Locate the cell with the specified text and output its (x, y) center coordinate. 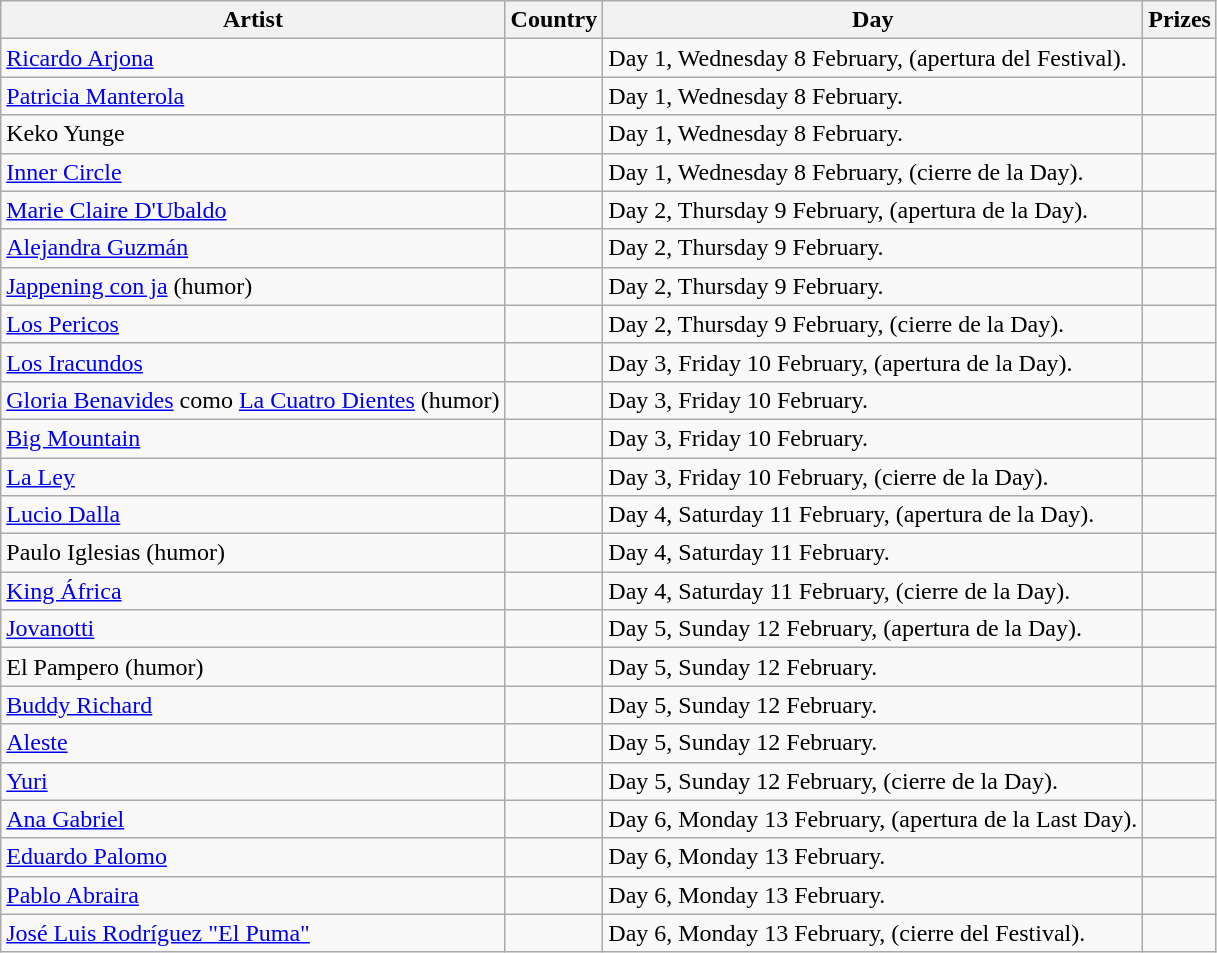
Los Pericos (253, 324)
Marie Claire D'Ubaldo (253, 210)
Inner Circle (253, 172)
Day 1, Wednesday 8 February, (cierre de la Day). (873, 172)
Prizes (1180, 20)
Lucio Dalla (253, 515)
Day 4, Saturday 11 February, (cierre de la Day). (873, 591)
Day 4, Saturday 11 February. (873, 553)
Artist (253, 20)
Los Iracundos (253, 362)
Ana Gabriel (253, 819)
La Ley (253, 477)
El Pampero (humor) (253, 667)
Paulo Iglesias (humor) (253, 553)
King África (253, 591)
Day 1, Wednesday 8 February, (apertura del Festival). (873, 58)
Pablo Abraira (253, 895)
Day 5, Sunday 12 February, (cierre de la Day). (873, 781)
Day 3, Friday 10 February, (apertura de la Day). (873, 362)
Day (873, 20)
Country (554, 20)
Day 3, Friday 10 February, (cierre de la Day). (873, 477)
Day 4, Saturday 11 February, (apertura de la Day). (873, 515)
Eduardo Palomo (253, 857)
Day 6, Monday 13 February, (apertura de la Last Day). (873, 819)
Yuri (253, 781)
Aleste (253, 743)
Alejandra Guzmán (253, 248)
Day 2, Thursday 9 February, (cierre de la Day). (873, 324)
Ricardo Arjona (253, 58)
Jappening con ja (humor) (253, 286)
Day 5, Sunday 12 February, (apertura de la Day). (873, 629)
Day 6, Monday 13 February, (cierre del Festival). (873, 933)
Big Mountain (253, 438)
Patricia Manterola (253, 96)
Buddy Richard (253, 705)
Day 2, Thursday 9 February, (apertura de la Day). (873, 210)
Keko Yunge (253, 134)
Jovanotti (253, 629)
José Luis Rodríguez "El Puma" (253, 933)
Gloria Benavides como La Cuatro Dientes (humor) (253, 400)
